From the cell containing the given text, extract its center point as [x, y] coordinate. 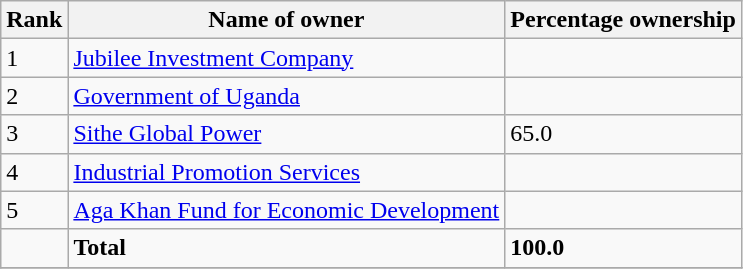
2 [34, 96]
Jubilee Investment Company [286, 58]
Aga Khan Fund for Economic Development [286, 210]
Percentage ownership [624, 20]
Government of Uganda [286, 96]
1 [34, 58]
Rank [34, 20]
Sithe Global Power [286, 134]
65.0 [624, 134]
4 [34, 172]
100.0 [624, 248]
Industrial Promotion Services [286, 172]
5 [34, 210]
3 [34, 134]
Total [286, 248]
Name of owner [286, 20]
